Search for the cell housing the specified text and yield its (X, Y) center coordinate. 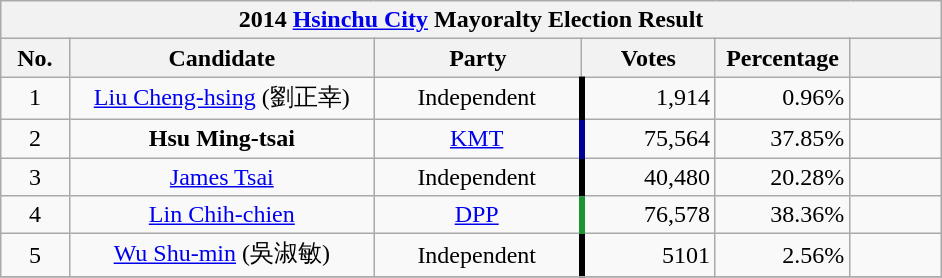
37.85% (782, 138)
2 (34, 138)
2014 Hsinchu City Mayoralty Election Result (470, 20)
Wu Shu-min (吳淑敏) (222, 256)
Candidate (222, 58)
James Tsai (222, 177)
Hsu Ming-tsai (222, 138)
76,578 (648, 215)
4 (34, 215)
Lin Chih-chien (222, 215)
20.28% (782, 177)
75,564 (648, 138)
Percentage (782, 58)
38.36% (782, 215)
5101 (648, 256)
2.56% (782, 256)
Liu Cheng-hsing (劉正幸) (222, 98)
Votes (648, 58)
40,480 (648, 177)
5 (34, 256)
1,914 (648, 98)
DPP (478, 215)
1 (34, 98)
Party (478, 58)
No. (34, 58)
KMT (478, 138)
3 (34, 177)
0.96% (782, 98)
